Extract the [x, y] coordinate from the center of the cell holding the provided text.  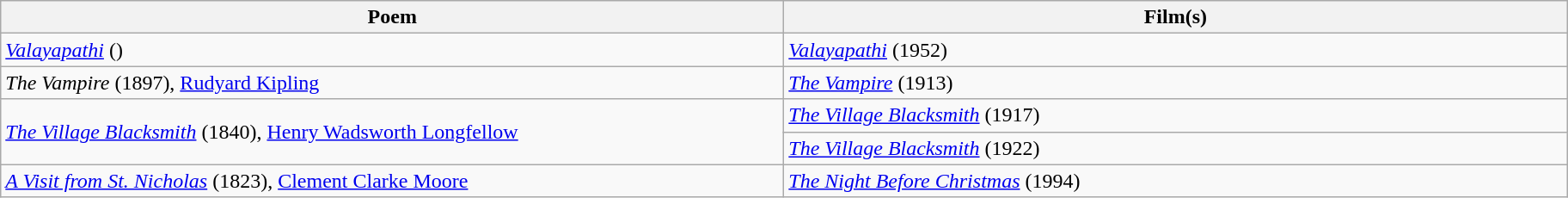
The Vampire (1913) [1176, 83]
The Village Blacksmith (1917) [1176, 115]
Film(s) [1176, 17]
The Night Before Christmas (1994) [1176, 181]
The Vampire (1897), Rudyard Kipling [392, 83]
The Village Blacksmith (1922) [1176, 148]
Valayapathi () [392, 50]
Valayapathi (1952) [1176, 50]
Poem [392, 17]
The Village Blacksmith (1840), Henry Wadsworth Longfellow [392, 132]
A Visit from St. Nicholas (1823), Clement Clarke Moore [392, 181]
